Return the [x, y] coordinate for the center point of the cell that contains the specified text.  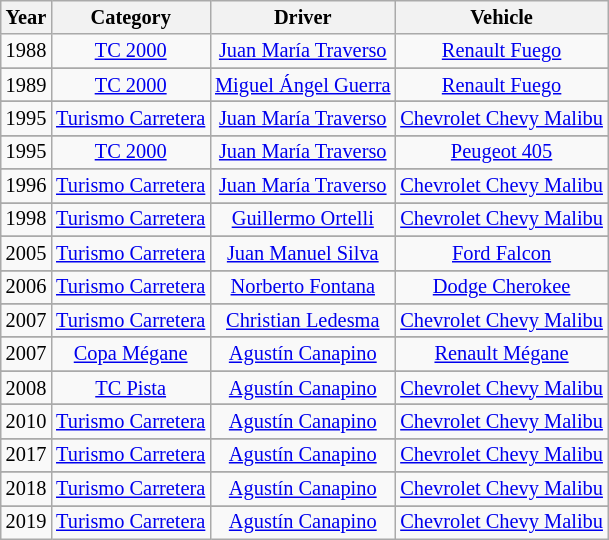
Peugeot 405 [501, 152]
1996 [26, 186]
1989 [26, 85]
Copa Mégane [130, 354]
2005 [26, 253]
Norberto Fontana [302, 287]
Renault Mégane [501, 354]
2017 [26, 455]
1988 [26, 51]
Driver [302, 17]
2010 [26, 421]
2006 [26, 287]
2019 [26, 522]
Vehicle [501, 17]
Guillermo Ortelli [302, 219]
Year [26, 17]
Miguel Ángel Guerra [302, 85]
Ford Falcon [501, 253]
Dodge Cherokee [501, 287]
1998 [26, 219]
2018 [26, 489]
TC Pista [130, 388]
Christian Ledesma [302, 320]
Category [130, 17]
Juan Manuel Silva [302, 253]
2008 [26, 388]
